Capture the cell that displays the provided text and extract its [x, y] central coordinate. 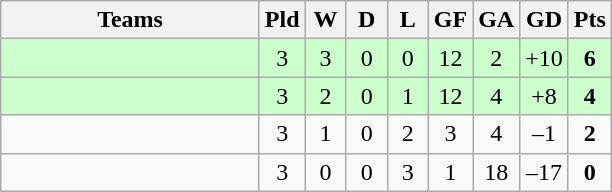
Pts [590, 20]
18 [496, 172]
D [366, 20]
W [326, 20]
Pld [282, 20]
6 [590, 58]
+10 [544, 58]
–17 [544, 172]
–1 [544, 134]
GD [544, 20]
GA [496, 20]
Teams [130, 20]
GF [450, 20]
L [408, 20]
+8 [544, 96]
